Return [x, y] of the center of cell containing provided text 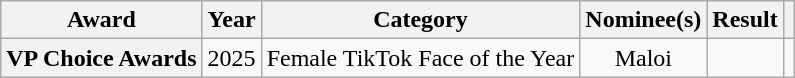
Result [745, 20]
Award [102, 20]
Year [232, 20]
Female TikTok Face of the Year [420, 58]
2025 [232, 58]
Category [420, 20]
VP Choice Awards [102, 58]
Nominee(s) [644, 20]
Maloi [644, 58]
